Return the [x, y] coordinate for the center point of the cell that contains the specified text.  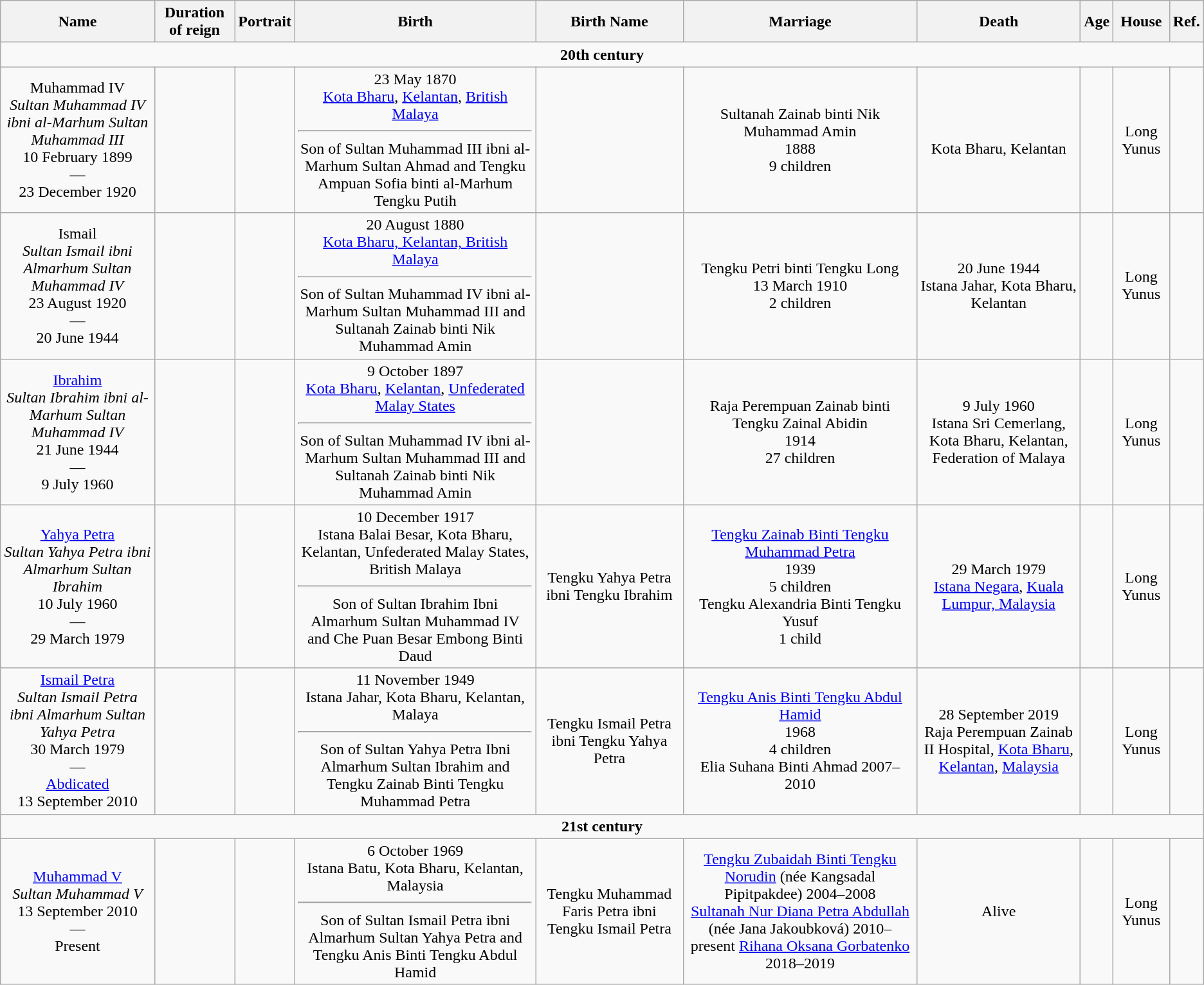
Name [77, 22]
Death [999, 22]
Duration of reign [194, 22]
House [1141, 22]
IsmailSultan Ismail ibni Almarhum Sultan Muhammad IV23 August 1920—20 June 1944 [77, 285]
Tengku Anis Binti Tengku Abdul Hamid1968 4 children Elia Suhana Binti Ahmad 2007–2010 [800, 741]
Birth [415, 22]
Tengku Muhammad Faris Petra ibni Tengku Ismail Petra [610, 912]
Birth Name [610, 22]
Alive [999, 912]
IbrahimSultan Ibrahim ibni al-Marhum Sultan Muhammad IV21 June 1944—9 July 1960 [77, 432]
Marriage [800, 22]
Ref. [1186, 22]
Tengku Zainab Binti Tengku Muhammad Petra19395 childrenTengku Alexandria Binti Tengku Yusuf 1 child [800, 586]
20 June 1944Istana Jahar, Kota Bharu, Kelantan [999, 285]
Muhammad IVSultan Muhammad IV ibni al-Marhum Sultan Muhammad III10 February 1899 —23 December 1920 [77, 140]
Yahya PetraSultan Yahya Petra ibni Almarhum Sultan Ibrahim10 July 1960—29 March 1979 [77, 586]
Portrait [265, 22]
Tengku Ismail Petra ibni Tengku Yahya Petra [610, 741]
Sultanah Zainab binti Nik Muhammad Amin18889 children [800, 140]
28 September 2019Raja Perempuan Zainab II Hospital, Kota Bharu, Kelantan, Malaysia [999, 741]
21st century [602, 826]
Muhammad VSultan Muhammad V13 September 2010—Present [77, 912]
20th century [602, 55]
9 July 1960Istana Sri Cemerlang, Kota Bharu, Kelantan, Federation of Malaya [999, 432]
Raja Perempuan Zainab binti Tengku Zainal Abidin191427 children [800, 432]
Tengku Yahya Petra ibni Tengku Ibrahim [610, 586]
Ismail PetraSultan Ismail Petra ibni Almarhum Sultan Yahya Petra30 March 1979—Abdicated13 September 2010 [77, 741]
Tengku Petri binti Tengku Long13 March 19102 children [800, 285]
Kota Bharu, Kelantan [999, 140]
29 March 1979Istana Negara, Kuala Lumpur, Malaysia [999, 586]
Age [1097, 22]
